From the cell containing the given text, extract its center point as [x, y] coordinate. 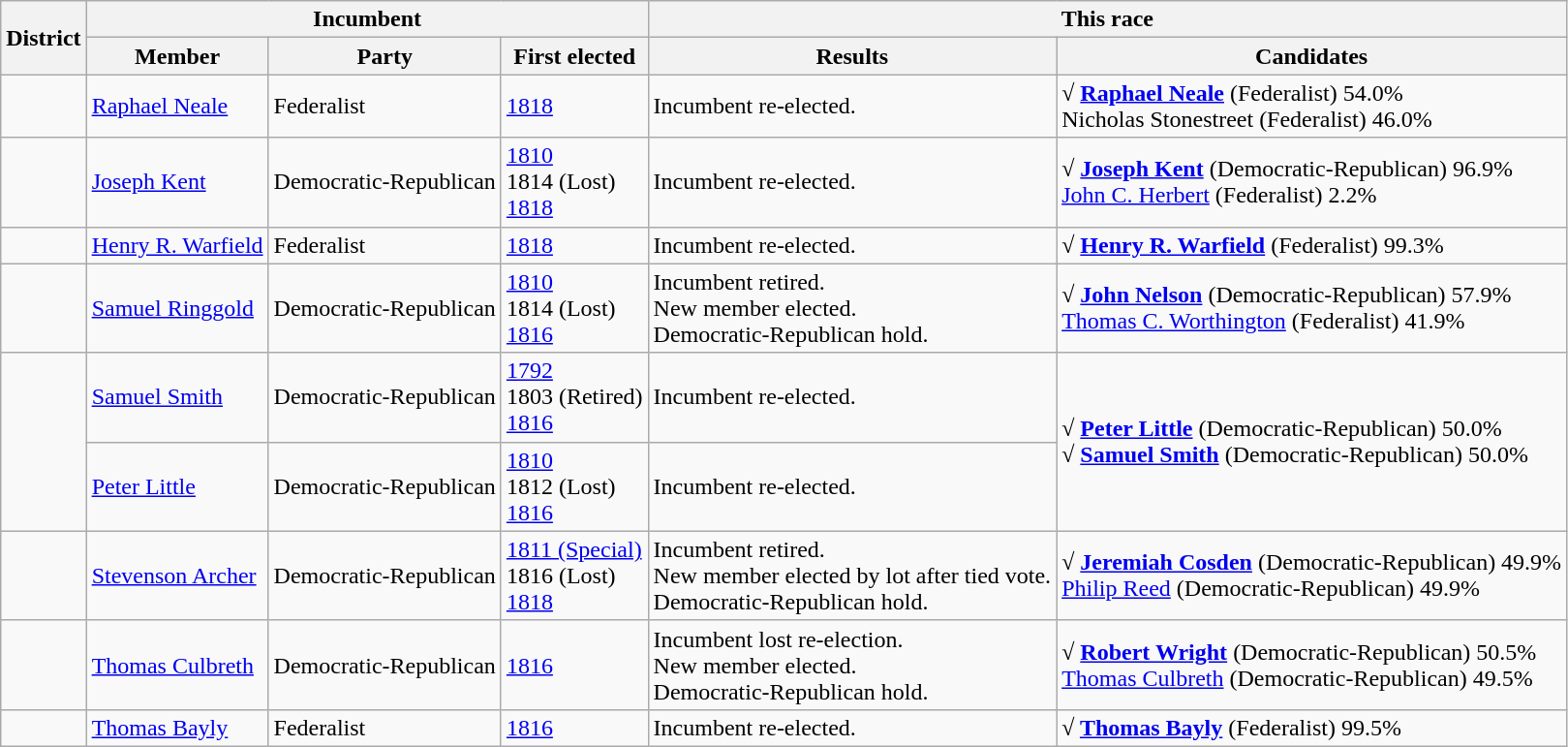
18101814 (Lost)1818 [574, 182]
17921803 (Retired)1816 [574, 397]
Incumbent lost re-election.New member elected.Democratic-Republican hold. [852, 665]
Stevenson Archer [177, 576]
18101812 (Lost)1816 [574, 486]
√ Raphael Neale (Federalist) 54.0%Nicholas Stonestreet (Federalist) 46.0% [1311, 107]
Party [384, 56]
Incumbent retired.New member elected by lot after tied vote.Democratic-Republican hold. [852, 576]
√ Peter Little (Democratic-Republican) 50.0%√ Samuel Smith (Democratic-Republican) 50.0% [1311, 442]
Incumbent retired.New member elected.Democratic-Republican hold. [852, 308]
Henry R. Warfield [177, 245]
√ Thomas Bayly (Federalist) 99.5% [1311, 728]
Results [852, 56]
Raphael Neale [177, 107]
First elected [574, 56]
√ Henry R. Warfield (Federalist) 99.3% [1311, 245]
District [44, 38]
Samuel Smith [177, 397]
Candidates [1311, 56]
Samuel Ringgold [177, 308]
18101814 (Lost)1816 [574, 308]
Joseph Kent [177, 182]
Thomas Bayly [177, 728]
This race [1108, 19]
√ Joseph Kent (Democratic-Republican) 96.9%John C. Herbert (Federalist) 2.2% [1311, 182]
Thomas Culbreth [177, 665]
1811 (Special)1816 (Lost)1818 [574, 576]
Incumbent [367, 19]
√ Robert Wright (Democratic-Republican) 50.5%Thomas Culbreth (Democratic-Republican) 49.5% [1311, 665]
√ Jeremiah Cosden (Democratic-Republican) 49.9%Philip Reed (Democratic-Republican) 49.9% [1311, 576]
Peter Little [177, 486]
√ John Nelson (Democratic-Republican) 57.9%Thomas C. Worthington (Federalist) 41.9% [1311, 308]
Member [177, 56]
